Determine the [X, Y] coordinate at the center of the cell enclosing the given text.  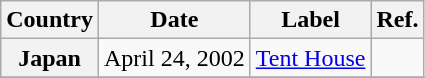
Tent House [310, 58]
Label [310, 20]
Japan [50, 58]
Ref. [398, 20]
Date [174, 20]
Country [50, 20]
April 24, 2002 [174, 58]
